Search for the cell housing the specified text and yield its (X, Y) center coordinate. 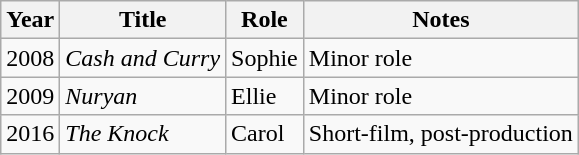
Sophie (265, 58)
2016 (30, 134)
Notes (440, 20)
Year (30, 20)
Nuryan (143, 96)
Role (265, 20)
Title (143, 20)
Short-film, post-production (440, 134)
2008 (30, 58)
Cash and Curry (143, 58)
The Knock (143, 134)
2009 (30, 96)
Ellie (265, 96)
Carol (265, 134)
